Provide the [X, Y] coordinate of the cell's center where the given text is located.  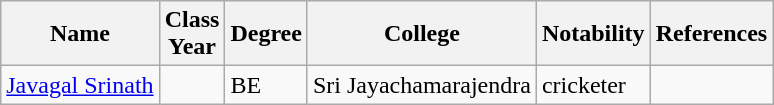
cricketer [593, 85]
References [712, 34]
Name [80, 34]
Degree [266, 34]
Sri Jayachamarajendra [422, 85]
Notability [593, 34]
College [422, 34]
BE [266, 85]
ClassYear [192, 34]
Javagal Srinath [80, 85]
